Determine the [X, Y] coordinate at the center of the cell enclosing the given text.  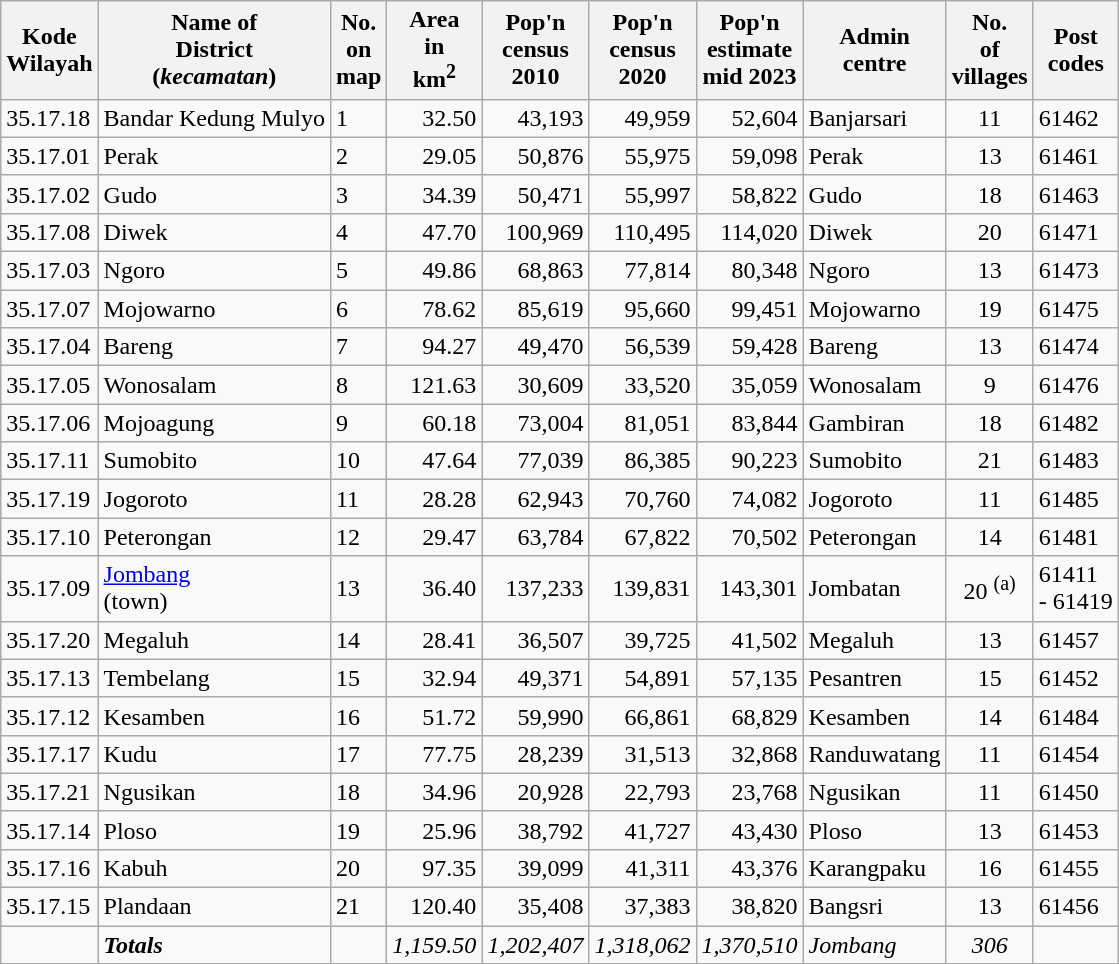
Pop'nestimatemid 2023 [750, 50]
83,844 [750, 423]
77,814 [642, 271]
35.17.12 [50, 716]
54,891 [642, 678]
35,408 [536, 907]
1,318,062 [642, 945]
1 [358, 118]
17 [358, 754]
99,451 [750, 309]
No.ofvillages [990, 50]
Mojoagung [214, 423]
Pop'ncensus2020 [642, 50]
35.17.21 [50, 792]
33,520 [642, 385]
55,975 [642, 156]
Bandar Kedung Mulyo [214, 118]
58,822 [750, 194]
52,604 [750, 118]
35.17.08 [50, 232]
49,959 [642, 118]
1,202,407 [536, 945]
35.17.18 [50, 118]
77.75 [434, 754]
35.17.04 [50, 347]
35.17.17 [50, 754]
35,059 [750, 385]
62,943 [536, 499]
No.onmap [358, 50]
61485 [1076, 499]
41,502 [750, 640]
61471 [1076, 232]
57,135 [750, 678]
Randuwatang [874, 754]
34.39 [434, 194]
51.72 [434, 716]
61462 [1076, 118]
97.35 [434, 868]
61473 [1076, 271]
47.64 [434, 461]
4 [358, 232]
36,507 [536, 640]
143,301 [750, 588]
3 [358, 194]
59,990 [536, 716]
49.86 [434, 271]
66,861 [642, 716]
61481 [1076, 537]
Jombatan [874, 588]
35.17.13 [50, 678]
38,820 [750, 907]
114,020 [750, 232]
2 [358, 156]
25.96 [434, 830]
38,792 [536, 830]
41,311 [642, 868]
137,233 [536, 588]
35.17.10 [50, 537]
8 [358, 385]
59,428 [750, 347]
63,784 [536, 537]
95,660 [642, 309]
35.17.05 [50, 385]
35.17.03 [50, 271]
34.96 [434, 792]
31,513 [642, 754]
Kode Wilayah [50, 50]
61483 [1076, 461]
61475 [1076, 309]
90,223 [750, 461]
Plandaan [214, 907]
Postcodes [1076, 50]
61456 [1076, 907]
Totals [214, 945]
78.62 [434, 309]
35.17.19 [50, 499]
5 [358, 271]
Admincentre [874, 50]
Pesantren [874, 678]
35.17.06 [50, 423]
35.17.07 [50, 309]
35.17.15 [50, 907]
85,619 [536, 309]
20,928 [536, 792]
61454 [1076, 754]
37,383 [642, 907]
32.50 [434, 118]
61455 [1076, 868]
23,768 [750, 792]
61476 [1076, 385]
70,760 [642, 499]
61482 [1076, 423]
121.63 [434, 385]
Karangpaku [874, 868]
61484 [1076, 716]
35.17.09 [50, 588]
70,502 [750, 537]
35.17.02 [50, 194]
35.17.14 [50, 830]
Bangsri [874, 907]
50,471 [536, 194]
Kudu [214, 754]
61411- 61419 [1076, 588]
74,082 [750, 499]
110,495 [642, 232]
41,727 [642, 830]
22,793 [642, 792]
68,829 [750, 716]
56,539 [642, 347]
1,159.50 [434, 945]
47.70 [434, 232]
80,348 [750, 271]
61461 [1076, 156]
139,831 [642, 588]
Area in km2 [434, 50]
29.47 [434, 537]
Tembelang [214, 678]
32.94 [434, 678]
35.17.20 [50, 640]
39,099 [536, 868]
Jombang (town) [214, 588]
81,051 [642, 423]
28.28 [434, 499]
36.40 [434, 588]
28.41 [434, 640]
120.40 [434, 907]
61452 [1076, 678]
59,098 [750, 156]
49,371 [536, 678]
61474 [1076, 347]
Pop'ncensus2010 [536, 50]
30,609 [536, 385]
43,430 [750, 830]
67,822 [642, 537]
Jombang [874, 945]
10 [358, 461]
28,239 [536, 754]
Name ofDistrict(kecamatan) [214, 50]
35.17.01 [50, 156]
61450 [1076, 792]
35.17.11 [50, 461]
73,004 [536, 423]
61457 [1076, 640]
61463 [1076, 194]
39,725 [642, 640]
32,868 [750, 754]
60.18 [434, 423]
100,969 [536, 232]
Kabuh [214, 868]
43,376 [750, 868]
12 [358, 537]
35.17.16 [50, 868]
Banjarsari [874, 118]
55,997 [642, 194]
20 (a) [990, 588]
77,039 [536, 461]
43,193 [536, 118]
306 [990, 945]
Gambiran [874, 423]
1,370,510 [750, 945]
50,876 [536, 156]
86,385 [642, 461]
68,863 [536, 271]
6 [358, 309]
7 [358, 347]
49,470 [536, 347]
94.27 [434, 347]
61453 [1076, 830]
29.05 [434, 156]
